Scan for the cell matching the given text and deliver its (x, y) coordinate at center. 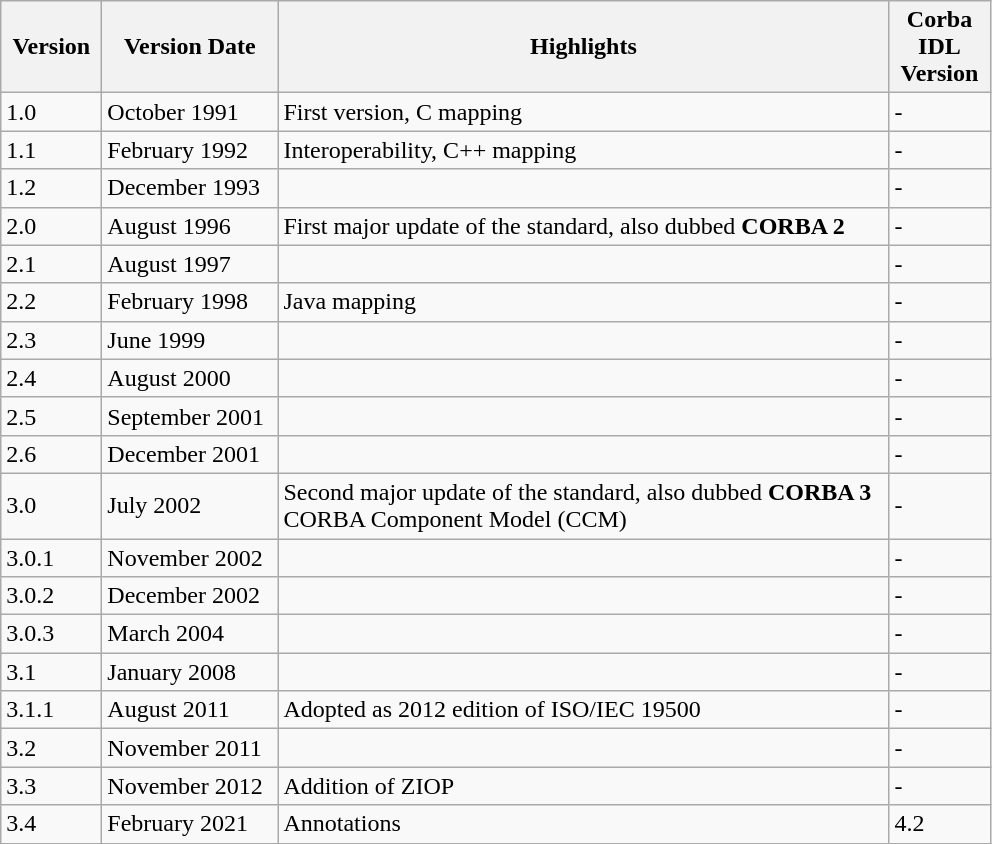
2.6 (52, 454)
February 2021 (190, 824)
Addition of ZIOP (584, 786)
October 1991 (190, 112)
3.3 (52, 786)
4.2 (940, 824)
1.1 (52, 150)
December 1993 (190, 188)
September 2001 (190, 416)
2.2 (52, 302)
3.0.2 (52, 596)
1.2 (52, 188)
February 1992 (190, 150)
3.0.3 (52, 634)
2.4 (52, 378)
2.1 (52, 264)
August 2000 (190, 378)
3.2 (52, 748)
November 2002 (190, 557)
2.0 (52, 226)
First major update of the standard, also dubbed CORBA 2 (584, 226)
Highlights (584, 47)
Version Date (190, 47)
June 1999 (190, 340)
March 2004 (190, 634)
2.3 (52, 340)
November 2012 (190, 786)
August 2011 (190, 710)
Corba IDL Version (940, 47)
Java mapping (584, 302)
July 2002 (190, 506)
February 1998 (190, 302)
Adopted as 2012 edition of ISO/IEC 19500 (584, 710)
Second major update of the standard, also dubbed CORBA 3CORBA Component Model (CCM) (584, 506)
January 2008 (190, 672)
December 2002 (190, 596)
August 1997 (190, 264)
1.0 (52, 112)
3.4 (52, 824)
First version, C mapping (584, 112)
August 1996 (190, 226)
Interoperability, C++ mapping (584, 150)
December 2001 (190, 454)
Version (52, 47)
3.1.1 (52, 710)
Annotations (584, 824)
3.0 (52, 506)
3.1 (52, 672)
3.0.1 (52, 557)
November 2011 (190, 748)
2.5 (52, 416)
